Find where the given text appears and provide that cell's center as [X, Y] coordinate. 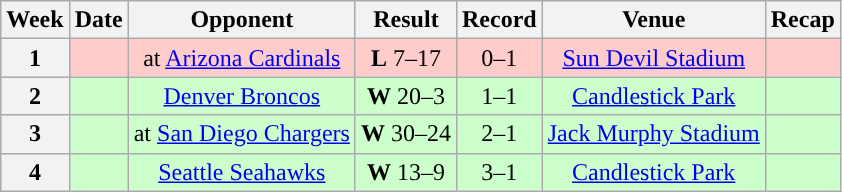
3–1 [499, 172]
at San Diego Chargers [242, 134]
L 7–17 [406, 58]
W 30–24 [406, 134]
Record [499, 20]
Date [98, 20]
Opponent [242, 20]
Seattle Seahawks [242, 172]
1–1 [499, 96]
at Arizona Cardinals [242, 58]
0–1 [499, 58]
W 13–9 [406, 172]
4 [35, 172]
Jack Murphy Stadium [654, 134]
1 [35, 58]
Result [406, 20]
Venue [654, 20]
W 20–3 [406, 96]
Denver Broncos [242, 96]
3 [35, 134]
Recap [802, 20]
Week [35, 20]
Sun Devil Stadium [654, 58]
2–1 [499, 134]
2 [35, 96]
